Find where the given text appears and provide that cell's center as (x, y) coordinate. 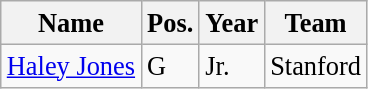
Name (71, 22)
Team (316, 22)
Jr. (232, 66)
Pos. (170, 22)
Haley Jones (71, 66)
Year (232, 22)
Stanford (316, 66)
G (170, 66)
